Determine the (X, Y) coordinate at the center of the cell enclosing the given text.  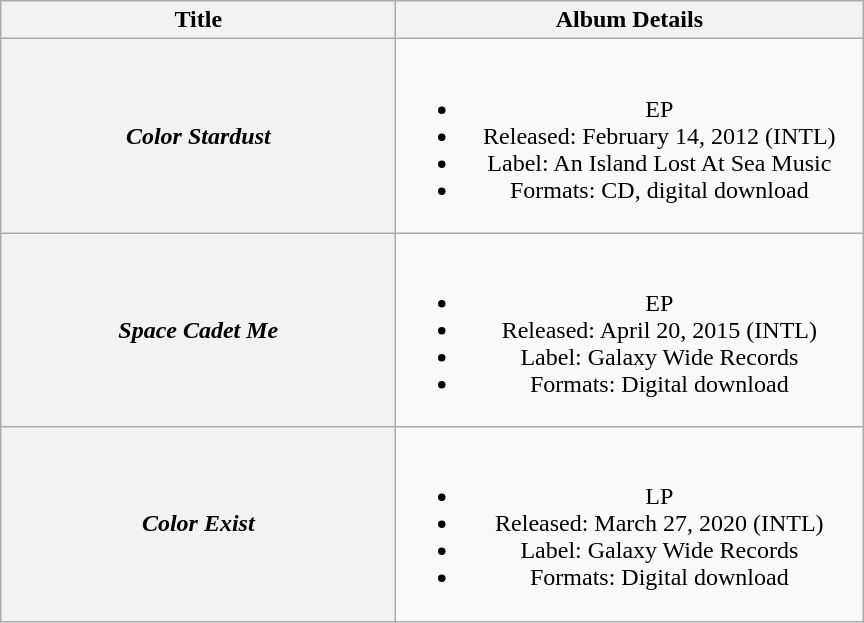
Color Stardust (198, 136)
EPReleased: April 20, 2015 (INTL)Label: Galaxy Wide RecordsFormats: Digital download (630, 330)
Space Cadet Me (198, 330)
Color Exist (198, 524)
EPReleased: February 14, 2012 (INTL)Label: An Island Lost At Sea MusicFormats: CD, digital download (630, 136)
Album Details (630, 20)
LPReleased: March 27, 2020 (INTL)Label: Galaxy Wide RecordsFormats: Digital download (630, 524)
Title (198, 20)
